Identify which cell holds the provided text, then report its (X, Y) central coordinate. 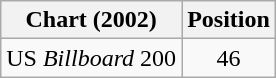
US Billboard 200 (92, 58)
46 (229, 58)
Chart (2002) (92, 20)
Position (229, 20)
